Extract the [X, Y] coordinate from the center of the cell holding the provided text.  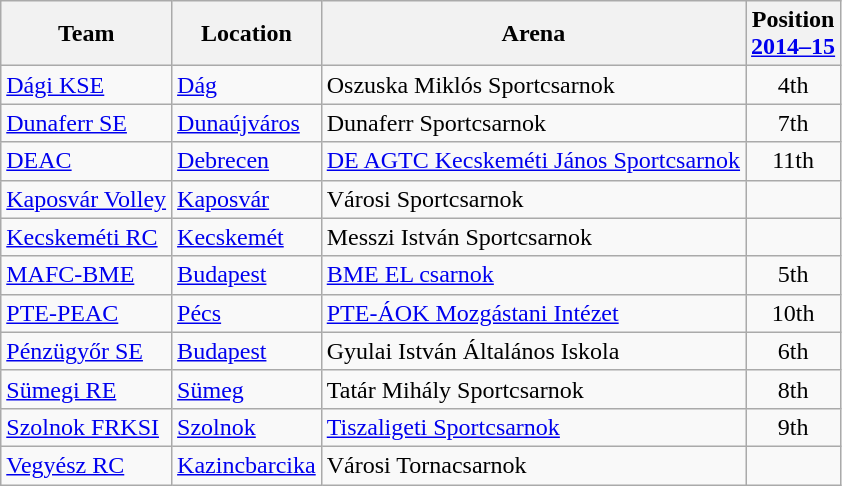
Gyulai István Általános Iskola [533, 351]
Team [86, 34]
Kaposvár Volley [86, 199]
Dág [247, 85]
BME EL csarnok [533, 275]
7th [794, 123]
8th [794, 389]
PTE-PEAC [86, 313]
DEAC [86, 161]
Location [247, 34]
Kazincbarcika [247, 465]
Városi Sportcsarnok [533, 199]
11th [794, 161]
Dági KSE [86, 85]
Dunaferr SE [86, 123]
9th [794, 427]
Tiszaligeti Sportcsarnok [533, 427]
Debrecen [247, 161]
Vegyész RC [86, 465]
Szolnok FRKSI [86, 427]
Messzi István Sportcsarnok [533, 237]
Position2014–15 [794, 34]
5th [794, 275]
Dunaferr Sportcsarnok [533, 123]
Sümegi RE [86, 389]
Kecskemét [247, 237]
Sümeg [247, 389]
Pénzügyőr SE [86, 351]
6th [794, 351]
Kaposvár [247, 199]
Oszuska Miklós Sportcsarnok [533, 85]
PTE-ÁOK Mozgástani Intézet [533, 313]
Dunaújváros [247, 123]
Kecskeméti RC [86, 237]
10th [794, 313]
Városi Tornacsarnok [533, 465]
DE AGTC Kecskeméti János Sportcsarnok [533, 161]
4th [794, 85]
Szolnok [247, 427]
Arena [533, 34]
Pécs [247, 313]
MAFC-BME [86, 275]
Tatár Mihály Sportcsarnok [533, 389]
